Identify which cell holds the provided text, then report its [x, y] central coordinate. 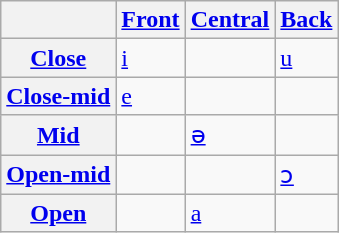
Mid [58, 135]
Close [58, 58]
Close-mid [58, 96]
Open [58, 213]
e [150, 96]
ɔ [306, 174]
i [150, 58]
Back [306, 20]
ə [230, 135]
Open-mid [58, 174]
a [230, 213]
u [306, 58]
Front [150, 20]
Central [230, 20]
